Scan for the cell matching the given text and deliver its [X, Y] coordinate at center. 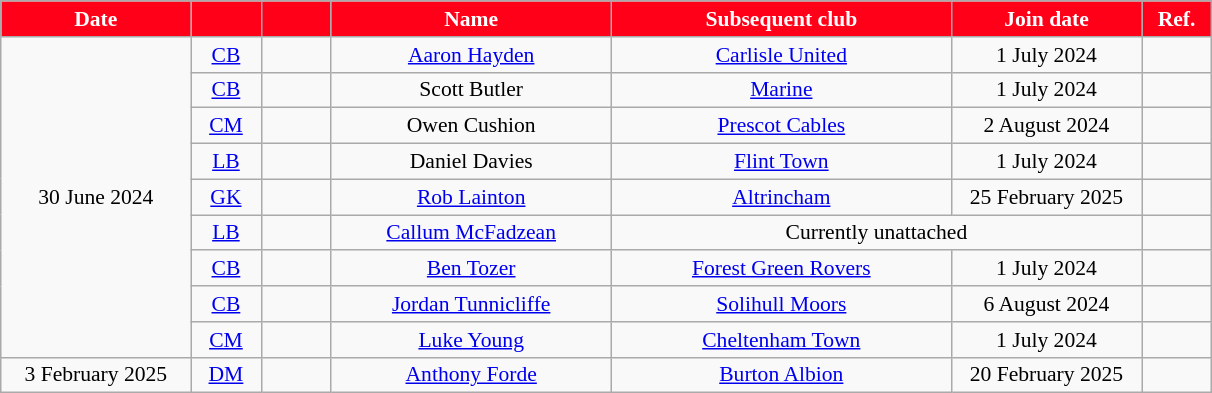
2 August 2024 [1046, 126]
Rob Lainton [471, 197]
Currently unattached [876, 233]
30 June 2024 [96, 198]
Marine [781, 90]
Burton Albion [781, 375]
Carlisle United [781, 55]
6 August 2024 [1046, 304]
Scott Butler [471, 90]
25 February 2025 [1046, 197]
DM [226, 375]
Name [471, 19]
Aaron Hayden [471, 55]
Cheltenham Town [781, 340]
Date [96, 19]
Flint Town [781, 162]
20 February 2025 [1046, 375]
Solihull Moors [781, 304]
Ben Tozer [471, 269]
Daniel Davies [471, 162]
3 February 2025 [96, 375]
Owen Cushion [471, 126]
Forest Green Rovers [781, 269]
Callum McFadzean [471, 233]
Ref. [1177, 19]
GK [226, 197]
Anthony Forde [471, 375]
Prescot Cables [781, 126]
Luke Young [471, 340]
Jordan Tunnicliffe [471, 304]
Join date [1046, 19]
Altrincham [781, 197]
Subsequent club [781, 19]
